From the cell containing the given text, extract its center point as [x, y] coordinate. 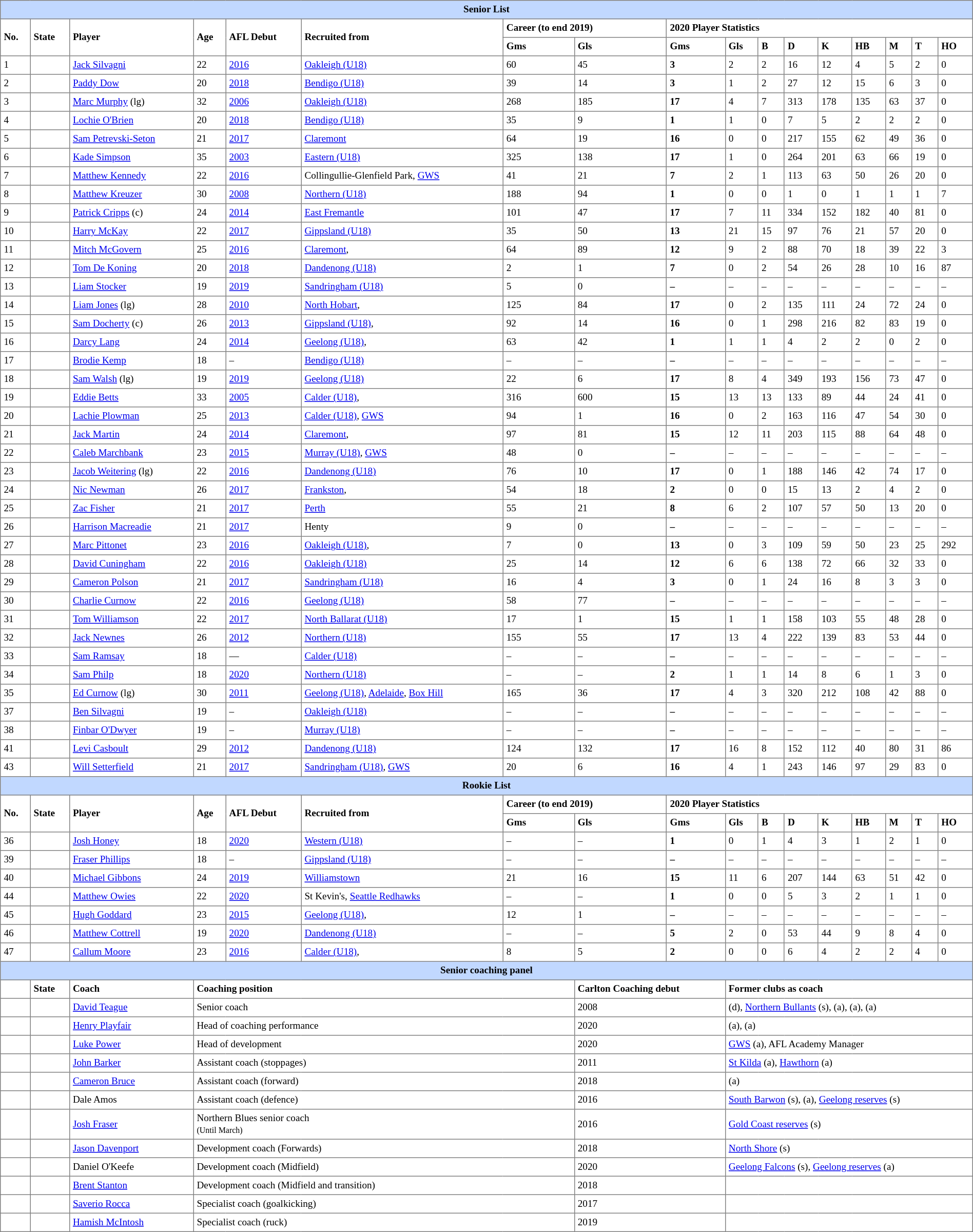
David Cuningham [131, 564]
Head of development [384, 1045]
Lochie O'Brien [131, 121]
Murray (U18) [402, 730]
Josh Fraser [131, 1124]
292 [955, 546]
Development coach (Forwards) [384, 1148]
217 [801, 139]
86 [955, 749]
Senior coach [384, 1008]
Saverio Rocca [131, 1204]
51 [899, 878]
320 [801, 694]
John Barker [131, 1063]
Sam Petrevski-Seton [131, 139]
Jason Davenport [131, 1148]
49 [899, 139]
111 [835, 305]
Lachie Plowman [131, 416]
Patrick Cripps (c) [131, 213]
Harry McKay [131, 232]
34 [15, 675]
84 [620, 305]
212 [835, 694]
113 [801, 176]
103 [835, 620]
Assistant coach (forward) [384, 1082]
207 [801, 878]
112 [835, 749]
Luke Power [131, 1045]
109 [801, 546]
Geelong (U18), Adelaide, Box Hill [402, 694]
Henty [402, 527]
Assistant coach (defence) [384, 1100]
Western (U18) [402, 841]
Liam Stocker [131, 287]
Frankston, [402, 490]
201 [835, 158]
264 [801, 158]
70 [835, 250]
Tom Williamson [131, 620]
North Shore (s) [849, 1148]
Sam Ramsay [131, 657]
62 [869, 139]
158 [801, 620]
Charlie Curnow [131, 601]
80 [899, 749]
St Kilda (a), Hawthorn (a) [849, 1063]
Collingullie-Glenfield Park, GWS [402, 176]
Caleb Marchbank [131, 453]
Murray (U18), GWS [402, 453]
Assistant coach (stoppages) [384, 1063]
Gippsland (U18), [402, 324]
Calder (U18), GWS [402, 416]
Matthew Owies [131, 897]
139 [835, 638]
82 [869, 324]
Tom De Koning [131, 268]
349 [801, 379]
Kade Simpson [131, 158]
325 [539, 158]
2006 [264, 102]
Liam Jones (lg) [131, 305]
73 [899, 379]
Dale Amos [131, 1100]
2010 [264, 305]
133 [801, 398]
Williamstown [402, 878]
Gold Coast reserves (s) [849, 1124]
South Barwon (s), (a), Geelong reserves (s) [849, 1100]
185 [620, 102]
Development coach (Midfield and transition) [384, 1185]
Marc Pittonet [131, 546]
Hamish McIntosh [131, 1222]
(a) [849, 1082]
46 [15, 934]
Sandringham (U18), GWS [402, 767]
Josh Honey [131, 841]
Finbar O'Dwyer [131, 730]
Hugh Goddard [131, 915]
Eastern (U18) [402, 158]
316 [539, 398]
222 [801, 638]
Rookie List [487, 786]
Sam Docherty (c) [131, 324]
Cameron Polson [131, 583]
Jack Newnes [131, 638]
GWS (a), AFL Academy Manager [849, 1045]
203 [801, 435]
132 [620, 749]
Callum Moore [131, 952]
Daniel O'Keefe [131, 1167]
Matthew Cottrell [131, 934]
St Kevin's, Seattle Redhawks [402, 897]
Coach [131, 989]
313 [801, 102]
Matthew Kreuzer [131, 195]
115 [835, 435]
David Teague [131, 1008]
(a), (a) [849, 1026]
Calder (U18) [402, 657]
Geelong Falcons (s), Geelong reserves (a) [849, 1167]
Claremont [402, 139]
92 [539, 324]
58 [539, 601]
Mitch McGovern [131, 250]
Henry Playfair [131, 1026]
600 [620, 398]
165 [539, 694]
Head of coaching performance [384, 1026]
Sam Walsh (lg) [131, 379]
Carlton Coaching debut [650, 989]
Specialist coach (ruck) [384, 1222]
(d), Northern Bullants (s), (a), (a), (a) [849, 1008]
Michael Gibbons [131, 878]
Harrison Macreadie [131, 527]
Cameron Bruce [131, 1082]
116 [835, 416]
2005 [264, 398]
216 [835, 324]
87 [955, 268]
Specialist coach (goalkicking) [384, 1204]
Brent Stanton [131, 1185]
268 [539, 102]
Will Setterfield [131, 767]
125 [539, 305]
Jack Martin [131, 435]
182 [869, 213]
North Ballarat (U18) [402, 620]
Northern Blues senior coach(Until March) [384, 1124]
163 [801, 416]
Paddy Dow [131, 84]
Senior List [487, 10]
Former clubs as coach [849, 989]
107 [801, 509]
156 [869, 379]
298 [801, 324]
334 [801, 213]
Zac Fisher [131, 509]
43 [15, 767]
Development coach (Midfield) [384, 1167]
74 [899, 472]
108 [869, 694]
Ed Curnow (lg) [131, 694]
— [264, 657]
Oakleigh (U18), [402, 546]
Fraser Phillips [131, 860]
60 [539, 65]
Coaching position [384, 989]
Nic Newman [131, 490]
193 [835, 379]
59 [835, 546]
Darcy Lang [131, 342]
Sam Philp [131, 675]
Perth [402, 509]
Jack Silvagni [131, 65]
101 [539, 213]
Jacob Weitering (lg) [131, 472]
Eddie Betts [131, 398]
Marc Murphy (lg) [131, 102]
243 [801, 767]
Levi Casboult [131, 749]
77 [620, 601]
38 [15, 730]
North Hobart, [402, 305]
Senior coaching panel [487, 971]
Matthew Kennedy [131, 176]
Brodie Kemp [131, 361]
178 [835, 102]
2003 [264, 158]
144 [835, 878]
Ben Silvagni [131, 712]
124 [539, 749]
East Fremantle [402, 213]
